Pinpoint the cell where the given text exists, returning its [x, y] midpoint coordinate. 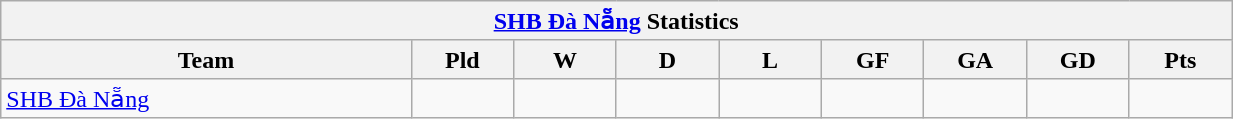
Team [206, 59]
W [566, 59]
Pts [1180, 59]
SHB Đà Nẵng [206, 98]
SHB Đà Nẵng Statistics [616, 21]
D [668, 59]
L [770, 59]
GF [872, 59]
GD [1078, 59]
GA [976, 59]
Pld [462, 59]
